Return the [X, Y] coordinate for the center point of the cell that contains the specified text.  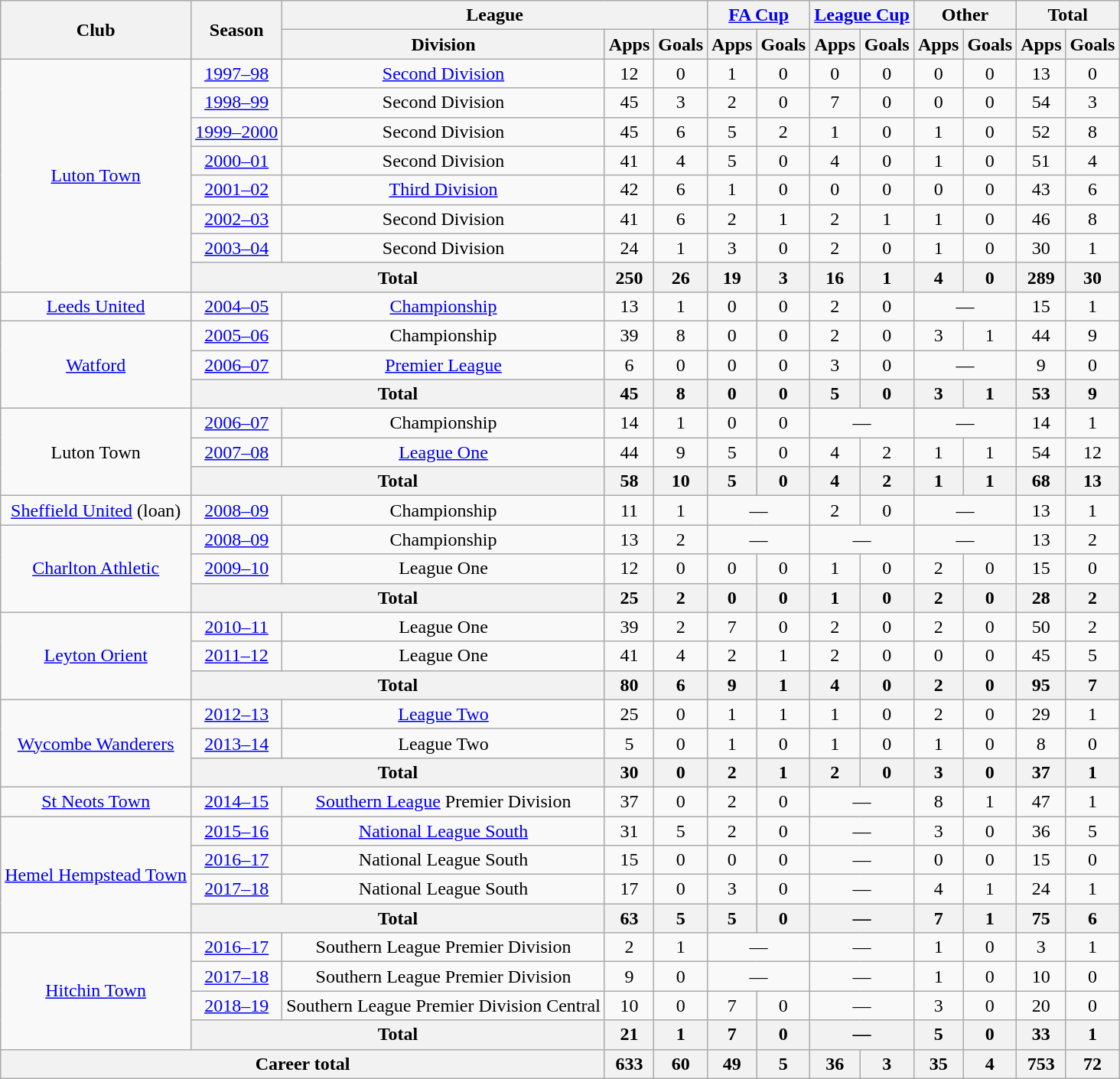
19 [732, 277]
Hemel Hempstead Town [96, 874]
Season [237, 30]
2005–06 [237, 335]
52 [1041, 132]
28 [1041, 598]
2010–11 [237, 627]
31 [629, 830]
58 [629, 481]
50 [1041, 627]
FA Cup [759, 15]
633 [629, 1064]
League Cup [862, 15]
League [495, 15]
Division [444, 44]
2013–14 [237, 743]
16 [835, 277]
2015–16 [237, 830]
1998–99 [237, 103]
53 [1041, 394]
Leyton Orient [96, 656]
29 [1041, 714]
Charlton Athletic [96, 569]
2000–01 [237, 161]
Wycombe Wanderers [96, 743]
2011–12 [237, 656]
St Neots Town [96, 801]
26 [681, 277]
49 [732, 1064]
95 [1041, 685]
Premier League [444, 365]
Club [96, 30]
11 [629, 510]
2001–02 [237, 190]
47 [1041, 801]
1997–98 [237, 73]
46 [1041, 219]
Third Division [444, 190]
1999–2000 [237, 132]
75 [1041, 918]
42 [629, 190]
Watford [96, 364]
753 [1041, 1064]
35 [938, 1064]
51 [1041, 161]
60 [681, 1064]
2018–19 [237, 1006]
2007–08 [237, 452]
Hitchin Town [96, 991]
17 [629, 889]
Southern League Premier Division Central [444, 1006]
2012–13 [237, 714]
250 [629, 277]
Sheffield United (loan) [96, 510]
2004–05 [237, 306]
80 [629, 685]
2002–03 [237, 219]
21 [629, 1035]
68 [1041, 481]
2014–15 [237, 801]
Career total [303, 1064]
289 [1041, 277]
Leeds United [96, 306]
2003–04 [237, 248]
Other [965, 15]
72 [1092, 1064]
20 [1041, 1006]
43 [1041, 190]
63 [629, 918]
2009–10 [237, 569]
33 [1041, 1035]
